Return the (X, Y) coordinate for the center point of the cell that contains the specified text.  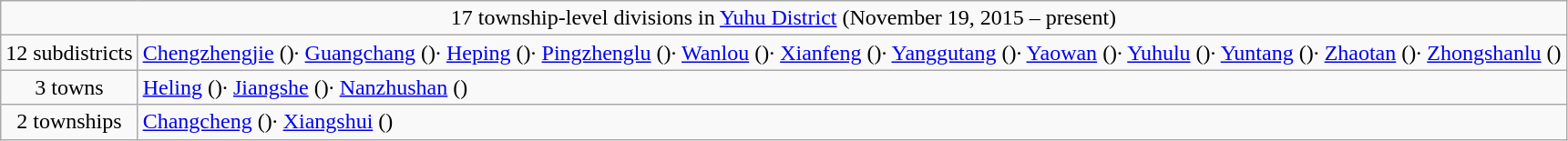
3 towns (69, 87)
17 township-level divisions in Yuhu District (November 19, 2015 – present) (784, 18)
Heling ()· Jiangshe ()· Nanzhushan () (852, 87)
12 subdistricts (69, 53)
Changcheng ()· Xiangshui () (852, 122)
2 townships (69, 122)
